Scan for the cell matching the given text and deliver its [X, Y] coordinate at center. 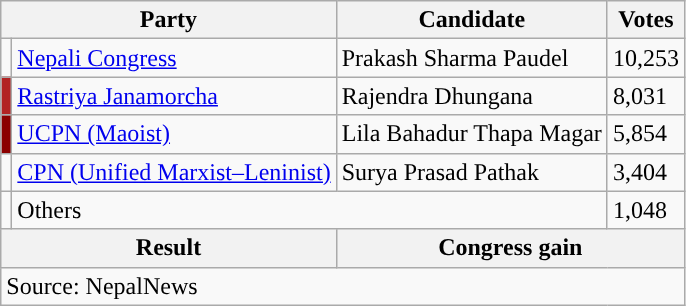
3,404 [646, 172]
Party [168, 20]
Surya Prasad Pathak [472, 172]
Result [168, 248]
Prakash Sharma Paudel [472, 58]
CPN (Unified Marxist–Leninist) [174, 172]
5,854 [646, 134]
Candidate [472, 20]
Source: NepalNews [343, 286]
Others [310, 210]
Votes [646, 20]
8,031 [646, 96]
Rajendra Dhungana [472, 96]
Congress gain [510, 248]
Rastriya Janamorcha [174, 96]
Nepali Congress [174, 58]
1,048 [646, 210]
UCPN (Maoist) [174, 134]
Lila Bahadur Thapa Magar [472, 134]
10,253 [646, 58]
